Extract the (x, y) coordinate from the center of the cell holding the provided text.  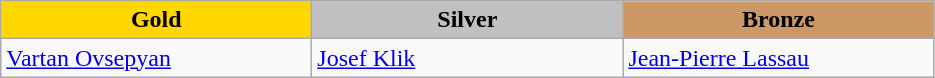
Josef Klik (468, 58)
Jean-Pierre Lassau (778, 58)
Bronze (778, 20)
Silver (468, 20)
Vartan Ovsepyan (156, 58)
Gold (156, 20)
